Return the [x, y] coordinate for the center point of the cell that contains the specified text.  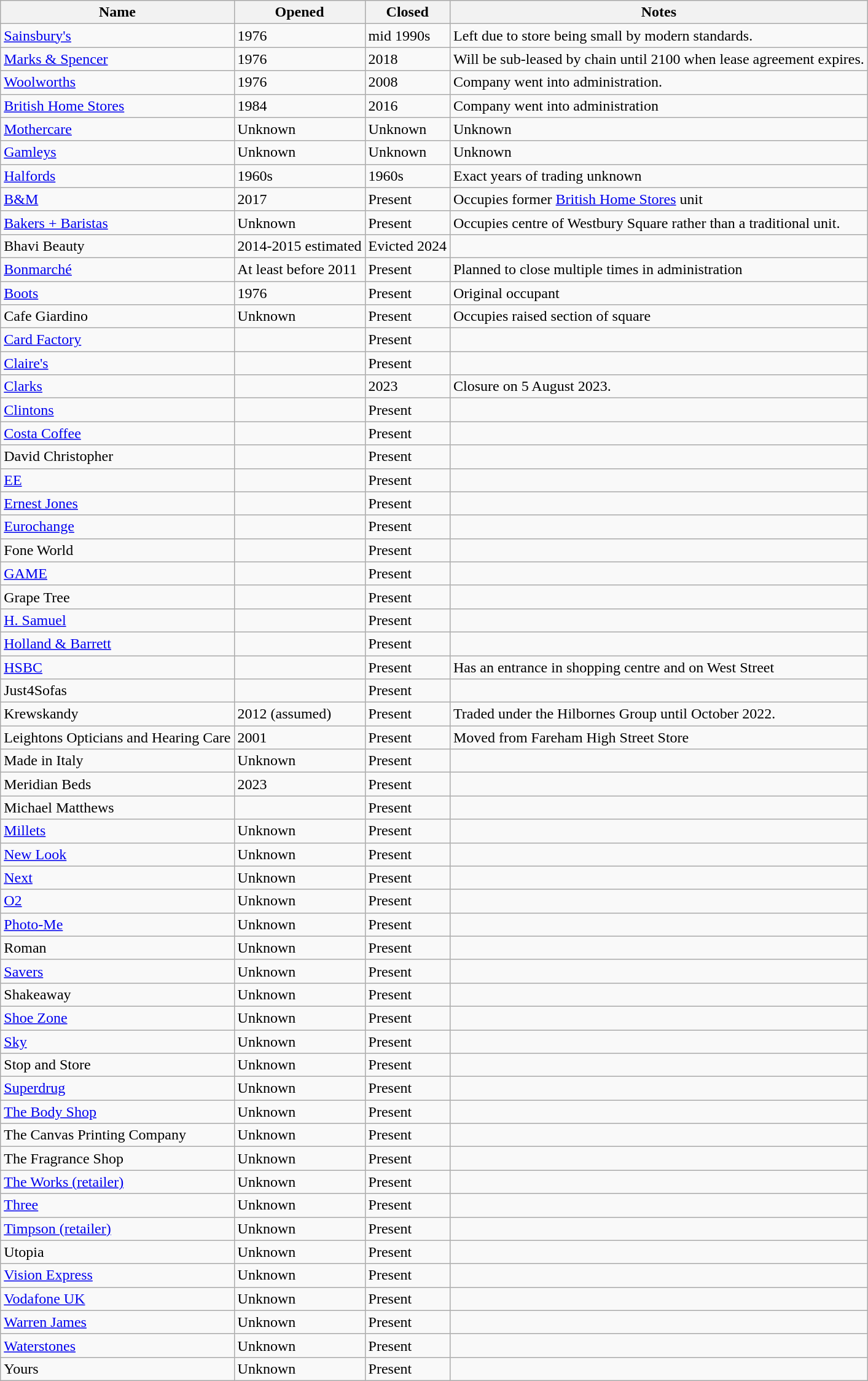
H. Samuel [117, 620]
Yours [117, 1369]
Millets [117, 831]
Gamleys [117, 152]
The Canvas Printing Company [117, 1135]
British Home Stores [117, 106]
Krewskandy [117, 714]
Bonmarché [117, 269]
Traded under the Hilbornes Group until October 2022. [659, 714]
Grape Tree [117, 597]
Company went into administration [659, 106]
Moved from Fareham High Street Store [659, 738]
Eurochange [117, 527]
2017 [300, 199]
Bakers + Baristas [117, 222]
Photo-Me [117, 924]
2008 [407, 82]
Ernest Jones [117, 503]
2018 [407, 59]
Original occupant [659, 293]
Vodafone UK [117, 1299]
Superdrug [117, 1088]
Occupies centre of Westbury Square rather than a traditional unit. [659, 222]
Planned to close multiple times in administration [659, 269]
HSBC [117, 667]
Cafe Giardino [117, 317]
The Body Shop [117, 1112]
Warren James [117, 1322]
Company went into administration. [659, 82]
1984 [300, 106]
Name [117, 12]
Just4Sofas [117, 691]
New Look [117, 854]
GAME [117, 573]
Bhavi Beauty [117, 246]
At least before 2011 [300, 269]
Will be sub-leased by chain until 2100 when lease agreement expires. [659, 59]
Fone World [117, 550]
Boots [117, 293]
Savers [117, 971]
Evicted 2024 [407, 246]
Has an entrance in shopping centre and on West Street [659, 667]
Sky [117, 1042]
2001 [300, 738]
Sainsbury's [117, 36]
2012 (assumed) [300, 714]
Claire's [117, 363]
Utopia [117, 1252]
Timpson (retailer) [117, 1229]
EE [117, 480]
Vision Express [117, 1275]
The Fragrance Shop [117, 1159]
Closed [407, 12]
Exact years of trading unknown [659, 176]
Halfords [117, 176]
Card Factory [117, 340]
Mothercare [117, 129]
Three [117, 1205]
Notes [659, 12]
The Works (retailer) [117, 1182]
Holland & Barrett [117, 643]
Opened [300, 12]
2016 [407, 106]
Leightons Opticians and Hearing Care [117, 738]
Marks & Spencer [117, 59]
Costa Coffee [117, 433]
Woolworths [117, 82]
Meridian Beds [117, 784]
B&M [117, 199]
Waterstones [117, 1345]
Occupies raised section of square [659, 317]
Made in Italy [117, 761]
Left due to store being small by modern standards. [659, 36]
Michael Matthews [117, 808]
Next [117, 878]
Shoe Zone [117, 1018]
Shakeaway [117, 994]
David Christopher [117, 457]
Stop and Store [117, 1065]
2014-2015 estimated [300, 246]
O2 [117, 901]
Clarks [117, 387]
Clintons [117, 410]
Roman [117, 948]
Closure on 5 August 2023. [659, 387]
mid 1990s [407, 36]
Occupies former British Home Stores unit [659, 199]
